Identify which cell holds the provided text, then report its [X, Y] central coordinate. 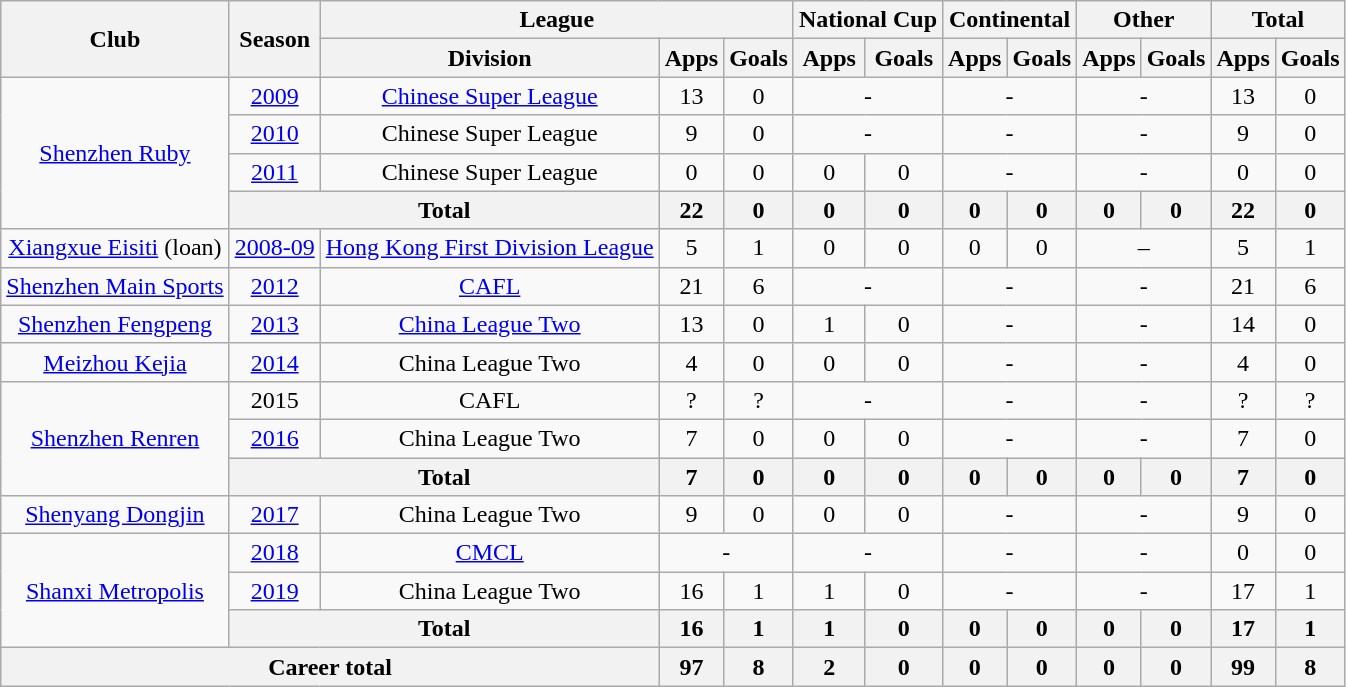
Shenzhen Main Sports [115, 286]
Meizhou Kejia [115, 362]
2 [829, 667]
Club [115, 39]
Shenzhen Ruby [115, 153]
2009 [274, 96]
Shenzhen Renren [115, 438]
2010 [274, 134]
2019 [274, 591]
2008-09 [274, 248]
99 [1243, 667]
Xiangxue Eisiti (loan) [115, 248]
Shenyang Dongjin [115, 515]
Shanxi Metropolis [115, 591]
Hong Kong First Division League [490, 248]
Shenzhen Fengpeng [115, 324]
2015 [274, 400]
2018 [274, 553]
– [1144, 248]
2016 [274, 438]
2011 [274, 172]
2014 [274, 362]
CMCL [490, 553]
Other [1144, 20]
League [556, 20]
Season [274, 39]
2012 [274, 286]
Career total [330, 667]
14 [1243, 324]
National Cup [868, 20]
2017 [274, 515]
97 [691, 667]
Division [490, 58]
2013 [274, 324]
Continental [1010, 20]
